Scan for the cell matching the given text and deliver its [x, y] coordinate at center. 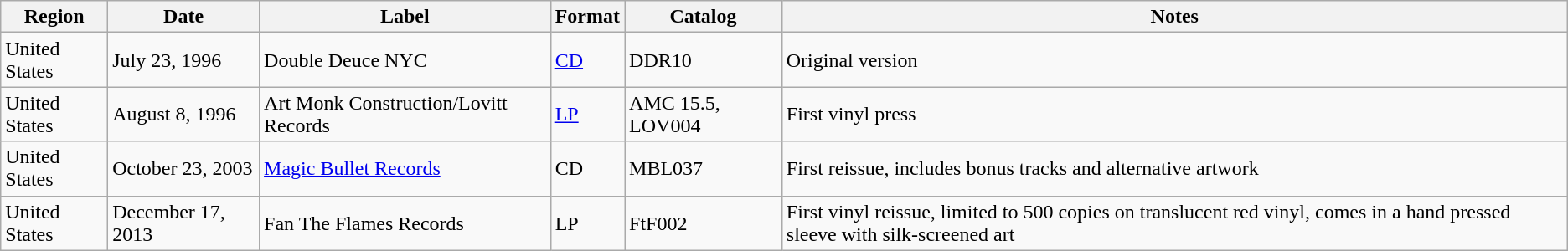
Label [405, 17]
October 23, 2003 [184, 169]
First reissue, includes bonus tracks and alternative artwork [1174, 169]
FtF002 [704, 223]
Fan The Flames Records [405, 223]
Date [184, 17]
AMC 15.5, LOV004 [704, 114]
August 8, 1996 [184, 114]
Region [54, 17]
Original version [1174, 60]
December 17, 2013 [184, 223]
DDR10 [704, 60]
Double Deuce NYC [405, 60]
First vinyl reissue, limited to 500 copies on translucent red vinyl, comes in a hand pressed sleeve with silk-screened art [1174, 223]
Art Monk Construction/Lovitt Records [405, 114]
Magic Bullet Records [405, 169]
MBL037 [704, 169]
First vinyl press [1174, 114]
Format [587, 17]
July 23, 1996 [184, 60]
Notes [1174, 17]
Catalog [704, 17]
